Output the [x, y] coordinate of the center of the cell containing the given text.  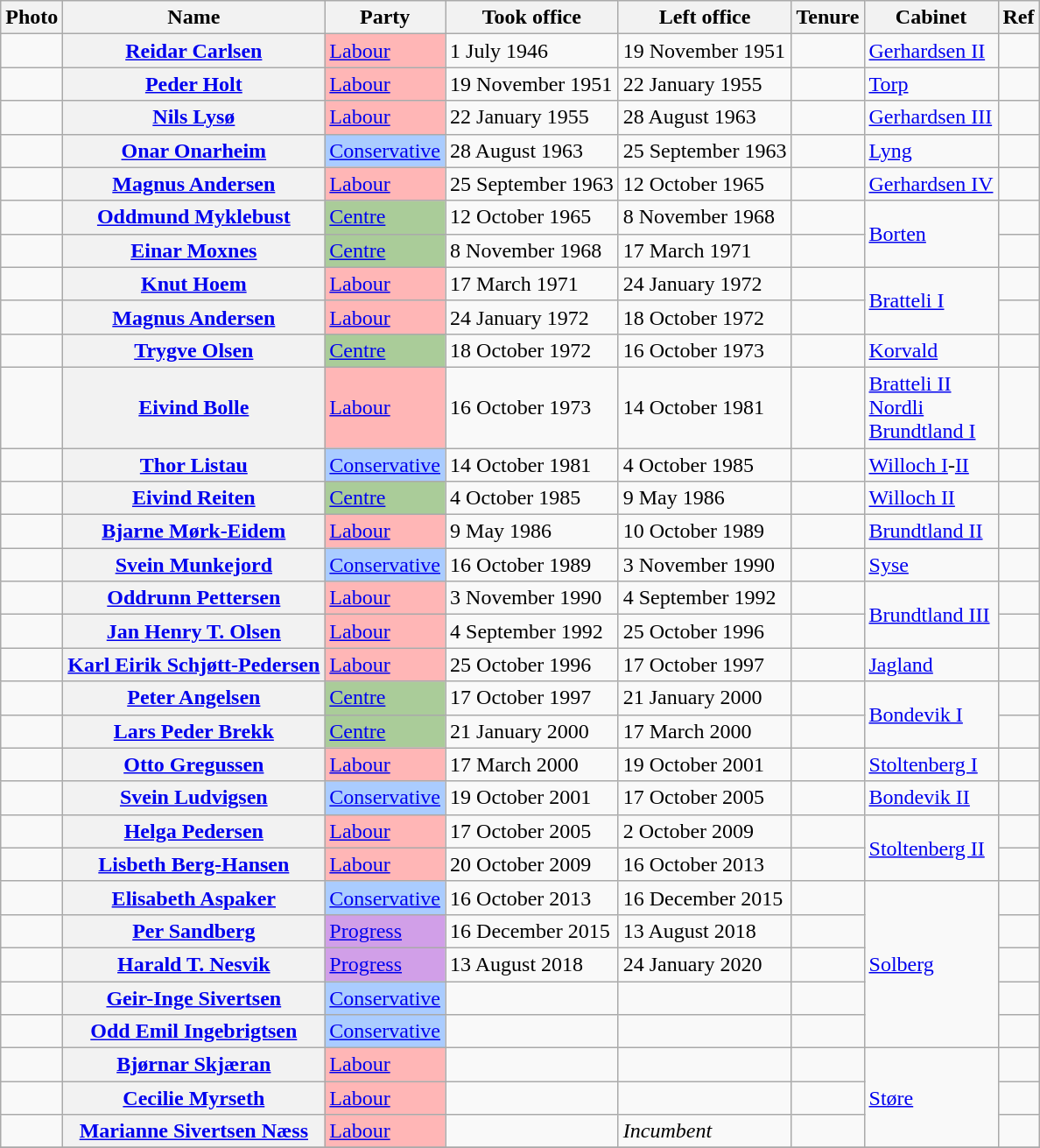
Peter Angelsen [194, 698]
Brundtland III [931, 615]
Left office [705, 18]
Solberg [931, 964]
Geir-Inge Sivertsen [194, 997]
Reidar Carlsen [194, 51]
2 October 2009 [705, 831]
Brundtland II [931, 532]
Ref [1019, 18]
Eivind Bolle [194, 407]
1 July 1946 [532, 51]
Stoltenberg II [931, 848]
Bondevik II [931, 798]
Svein Ludvigsen [194, 798]
Harald T. Nesvik [194, 964]
Svein Munkejord [194, 565]
Took office [532, 18]
Lars Peder Brekk [194, 731]
Støre [931, 1098]
Gerhardsen III [931, 117]
Borten [931, 234]
Nils Lysø [194, 117]
Jagland [931, 665]
Per Sandberg [194, 931]
Tenure [828, 18]
Willoch I-II [931, 465]
Oddrunn Pettersen [194, 598]
Stoltenberg I [931, 764]
Marianne Sivertsen Næss [194, 1131]
Peder Holt [194, 84]
Eivind Reiten [194, 498]
Knut Hoem [194, 284]
Willoch II [931, 498]
Incumbent [705, 1131]
Bondevik I [931, 715]
16 October 1989 [532, 565]
Cecilie Myrseth [194, 1098]
Bjarne Mørk-Eidem [194, 532]
Korvald [931, 350]
Thor Listau [194, 465]
Helga Pedersen [194, 831]
Bratteli II Nordli Brundtland I [931, 407]
Onar Onarheim [194, 151]
Party [385, 18]
Oddmund Myklebust [194, 217]
Lisbeth Berg-Hansen [194, 864]
20 October 2009 [532, 864]
Jan Henry T. Olsen [194, 631]
Karl Eirik Schjøtt-Pedersen [194, 665]
24 January 2020 [705, 964]
Odd Emil Ingebrigtsen [194, 1032]
Photo [32, 18]
Einar Moxnes [194, 250]
Otto Gregussen [194, 764]
Name [194, 18]
Trygve Olsen [194, 350]
Cabinet [931, 18]
Elisabeth Aspaker [194, 898]
Gerhardsen II [931, 51]
Lyng [931, 151]
Syse [931, 565]
10 October 1989 [705, 532]
Torp [931, 84]
Gerhardsen IV [931, 184]
Bratteli I [931, 300]
Bjørnar Skjæran [194, 1065]
